Detect which cell encompasses the target text, then output its (x, y) center coordinate. 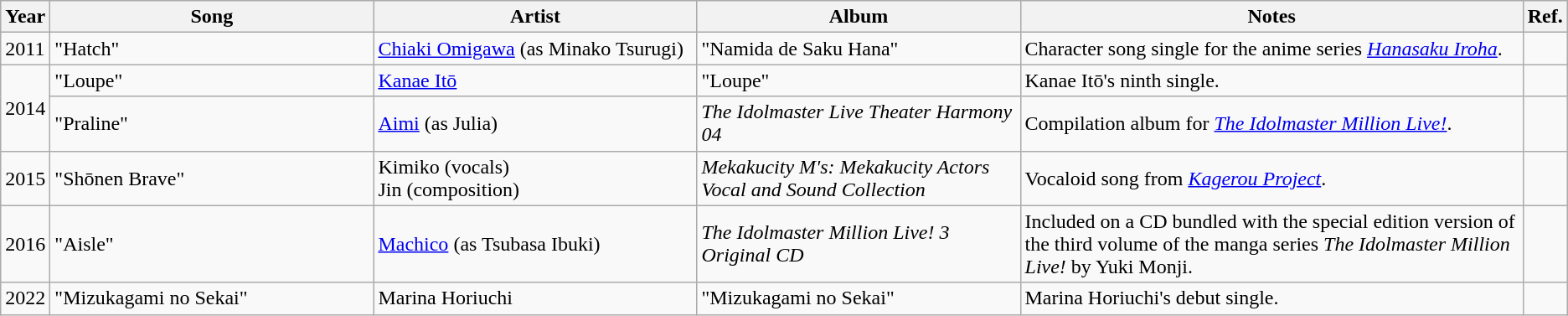
Aimi (as Julia) (535, 124)
Vocaloid song from Kagerou Project. (1271, 178)
2016 (25, 244)
Included on a CD bundled with the special edition version of the third volume of the manga series The Idolmaster Million Live! by Yuki Monji. (1271, 244)
Kimiko (vocals)Jin (composition) (535, 178)
Chiaki Omigawa (as Minako Tsurugi) (535, 49)
2015 (25, 178)
Compilation album for The Idolmaster Million Live!. (1271, 124)
Song (212, 17)
Ref. (1545, 17)
Kanae Itō (535, 80)
Artist (535, 17)
Kanae Itō's ninth single. (1271, 80)
"Shōnen Brave" (212, 178)
Notes (1271, 17)
Year (25, 17)
"Namida de Saku Hana" (859, 49)
"Hatch" (212, 49)
Marina Horiuchi (535, 298)
Machico (as Tsubasa Ibuki) (535, 244)
"Praline" (212, 124)
Marina Horiuchi's debut single. (1271, 298)
"Aisle" (212, 244)
2011 (25, 49)
Mekakucity M's: Mekakucity Actors Vocal and Sound Collection (859, 178)
2014 (25, 107)
Album (859, 17)
2022 (25, 298)
The Idolmaster Live Theater Harmony 04 (859, 124)
The Idolmaster Million Live! 3 Original CD (859, 244)
Character song single for the anime series Hanasaku Iroha. (1271, 49)
